Search for the cell housing the specified text and yield its (X, Y) center coordinate. 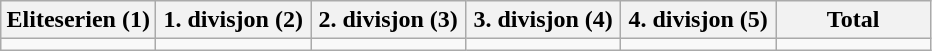
3. divisjon (4) (544, 20)
1. divisjon (2) (234, 20)
4. divisjon (5) (698, 20)
Total (854, 20)
Eliteserien (1) (78, 20)
2. divisjon (3) (388, 20)
